Provide the (X, Y) coordinate of the cell's center where the given text is located.  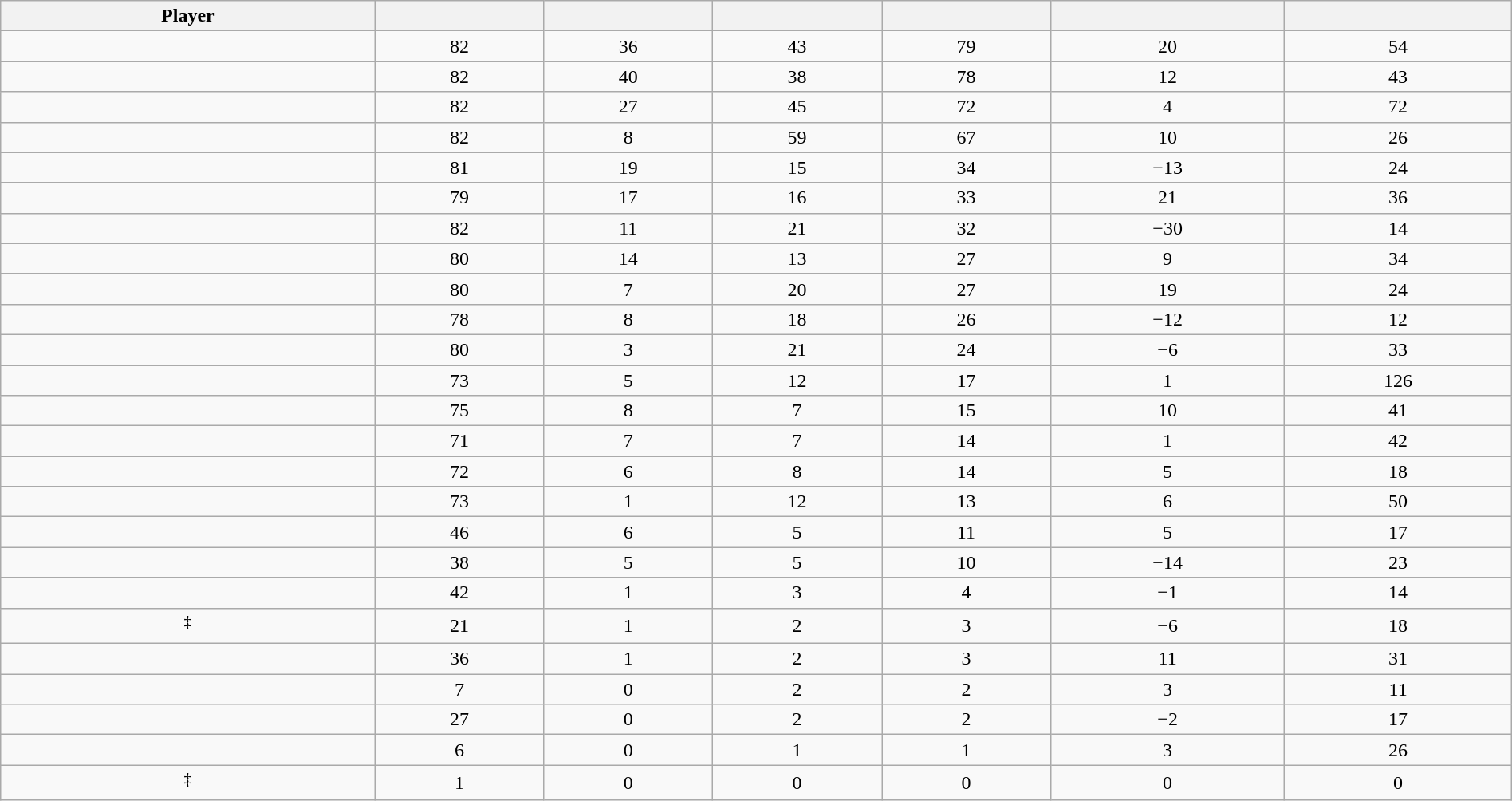
−2 (1167, 720)
−30 (1167, 228)
67 (967, 137)
41 (1398, 411)
46 (459, 532)
31 (1398, 659)
32 (967, 228)
71 (459, 441)
23 (1398, 562)
9 (1167, 258)
59 (797, 137)
40 (628, 77)
Player (188, 16)
−1 (1167, 593)
75 (459, 411)
16 (797, 198)
−13 (1167, 168)
50 (1398, 502)
54 (1398, 46)
81 (459, 168)
−14 (1167, 562)
45 (797, 107)
−12 (1167, 319)
126 (1398, 381)
